Detect which cell encompasses the target text, then output its (x, y) center coordinate. 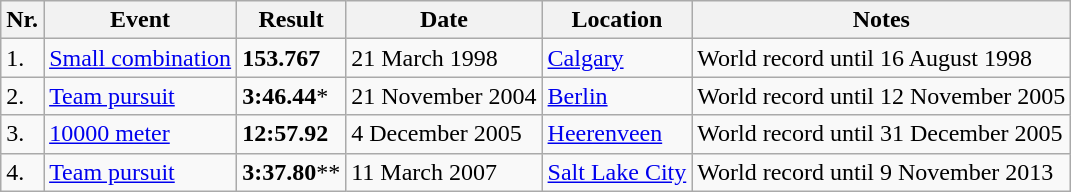
21 November 2004 (444, 96)
Notes (882, 20)
Date (444, 20)
3:37.80** (292, 172)
Small combination (140, 58)
3. (22, 134)
1. (22, 58)
World record until 16 August 1998 (882, 58)
3:46.44* (292, 96)
Calgary (617, 58)
Salt Lake City (617, 172)
153.767 (292, 58)
Location (617, 20)
Nr. (22, 20)
World record until 9 November 2013 (882, 172)
Berlin (617, 96)
World record until 31 December 2005 (882, 134)
11 March 2007 (444, 172)
Heerenveen (617, 134)
World record until 12 November 2005 (882, 96)
Event (140, 20)
12:57.92 (292, 134)
4. (22, 172)
21 March 1998 (444, 58)
2. (22, 96)
4 December 2005 (444, 134)
10000 meter (140, 134)
Result (292, 20)
